Return (X, Y) of the center of cell containing provided text 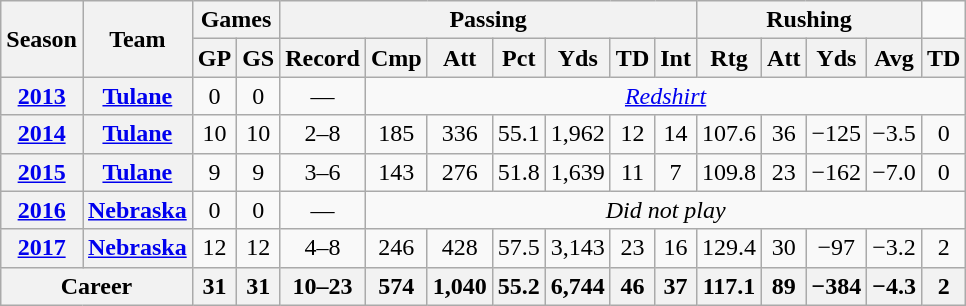
4–8 (323, 248)
−97 (836, 248)
−162 (836, 172)
2–8 (323, 134)
3–6 (323, 172)
Cmp (396, 58)
Record (323, 58)
GP (214, 58)
1,639 (578, 172)
Games (236, 20)
Int (676, 58)
10–23 (323, 286)
14 (676, 134)
Avg (894, 58)
11 (632, 172)
246 (396, 248)
2015 (42, 172)
51.8 (518, 172)
336 (460, 134)
6,744 (578, 286)
Passing (488, 20)
Did not play (665, 210)
57.5 (518, 248)
Redshirt (665, 96)
−125 (836, 134)
428 (460, 248)
46 (632, 286)
109.8 (728, 172)
GS (258, 58)
37 (676, 286)
30 (784, 248)
55.1 (518, 134)
2017 (42, 248)
55.2 (518, 286)
276 (460, 172)
Team (137, 39)
1,962 (578, 134)
1,040 (460, 286)
Rushing (808, 20)
185 (396, 134)
Pct (518, 58)
2014 (42, 134)
129.4 (728, 248)
−3.2 (894, 248)
107.6 (728, 134)
−7.0 (894, 172)
−384 (836, 286)
7 (676, 172)
−4.3 (894, 286)
574 (396, 286)
2016 (42, 210)
36 (784, 134)
−3.5 (894, 134)
16 (676, 248)
3,143 (578, 248)
Rtg (728, 58)
143 (396, 172)
Season (42, 39)
2013 (42, 96)
117.1 (728, 286)
Career (96, 286)
89 (784, 286)
